Provide the (X, Y) coordinate of the cell's center where the given text is located.  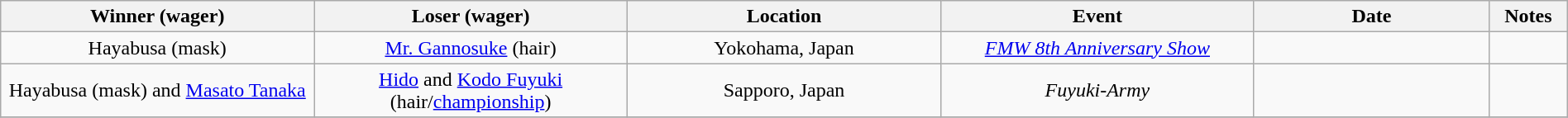
Loser (wager) (471, 17)
Yokohama, Japan (784, 48)
Location (784, 17)
Event (1097, 17)
Mr. Gannosuke (hair) (471, 48)
Winner (wager) (157, 17)
Notes (1528, 17)
Sapporo, Japan (784, 91)
Fuyuki-Army (1097, 91)
Hayabusa (mask) and Masato Tanaka (157, 91)
Hido and Kodo Fuyuki (hair/championship) (471, 91)
Hayabusa (mask) (157, 48)
Date (1371, 17)
FMW 8th Anniversary Show (1097, 48)
